Find where the given text appears and provide that cell's center as [X, Y] coordinate. 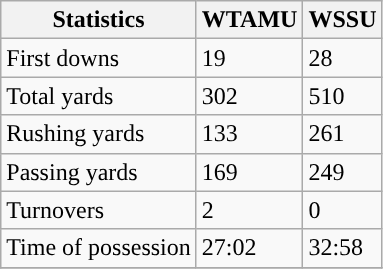
302 [250, 96]
2 [250, 210]
WTAMU [250, 20]
19 [250, 58]
Passing yards [99, 172]
Total yards [99, 96]
261 [342, 134]
169 [250, 172]
249 [342, 172]
Time of possession [99, 248]
0 [342, 210]
Rushing yards [99, 134]
510 [342, 96]
133 [250, 134]
Turnovers [99, 210]
Statistics [99, 20]
32:58 [342, 248]
27:02 [250, 248]
28 [342, 58]
WSSU [342, 20]
First downs [99, 58]
